Detect which cell encompasses the target text, then output its (x, y) center coordinate. 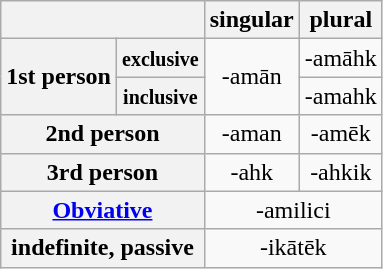
inclusive (160, 96)
Obviative (102, 210)
3rd person (102, 172)
-amāhk (340, 58)
singular (252, 20)
-aman (252, 134)
1st person (59, 77)
2nd person (102, 134)
indefinite, passive (102, 248)
plural (340, 20)
-ahk (252, 172)
-amēk (340, 134)
-ikātēk (293, 248)
-ahkik (340, 172)
-amahk (340, 96)
-amilici (293, 210)
exclusive (160, 58)
-amān (252, 77)
